Pinpoint the cell where the given text exists, returning its [X, Y] midpoint coordinate. 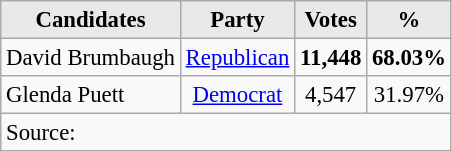
Votes [331, 20]
4,547 [331, 95]
Party [237, 20]
68.03% [410, 58]
% [410, 20]
Candidates [91, 20]
Republican [237, 58]
31.97% [410, 95]
David Brumbaugh [91, 58]
Source: [226, 133]
11,448 [331, 58]
Democrat [237, 95]
Glenda Puett [91, 95]
